Return (X, Y) of the center of cell containing provided text 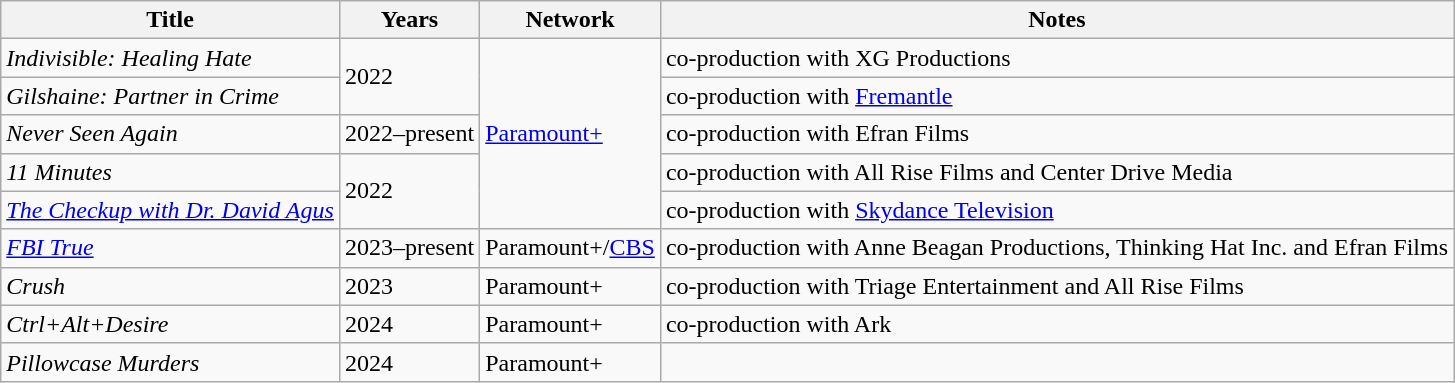
Gilshaine: Partner in Crime (170, 96)
2023 (409, 286)
Years (409, 20)
Network (570, 20)
Paramount+/CBS (570, 248)
The Checkup with Dr. David Agus (170, 210)
Ctrl+Alt+Desire (170, 324)
co-production with Fremantle (1056, 96)
co-production with All Rise Films and Center Drive Media (1056, 172)
Crush (170, 286)
Notes (1056, 20)
Indivisible: Healing Hate (170, 58)
Pillowcase Murders (170, 362)
co-production with XG Productions (1056, 58)
co-production with Triage Entertainment and All Rise Films (1056, 286)
11 Minutes (170, 172)
Never Seen Again (170, 134)
co-production with Skydance Television (1056, 210)
co-production with Anne Beagan Productions, Thinking Hat Inc. and Efran Films (1056, 248)
2023–present (409, 248)
co-production with Efran Films (1056, 134)
FBI True (170, 248)
2022–present (409, 134)
co-production with Ark (1056, 324)
Title (170, 20)
